Search for the cell housing the specified text and yield its (x, y) center coordinate. 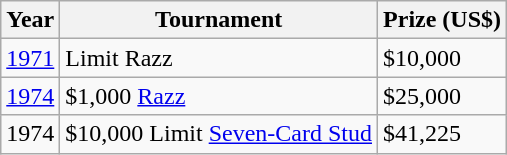
$10,000 Limit Seven-Card Stud (219, 134)
$1,000 Razz (219, 96)
Prize (US$) (442, 20)
Limit Razz (219, 58)
Tournament (219, 20)
1971 (30, 58)
$10,000 (442, 58)
Year (30, 20)
$41,225 (442, 134)
$25,000 (442, 96)
